From the cell containing the given text, extract its center point as [x, y] coordinate. 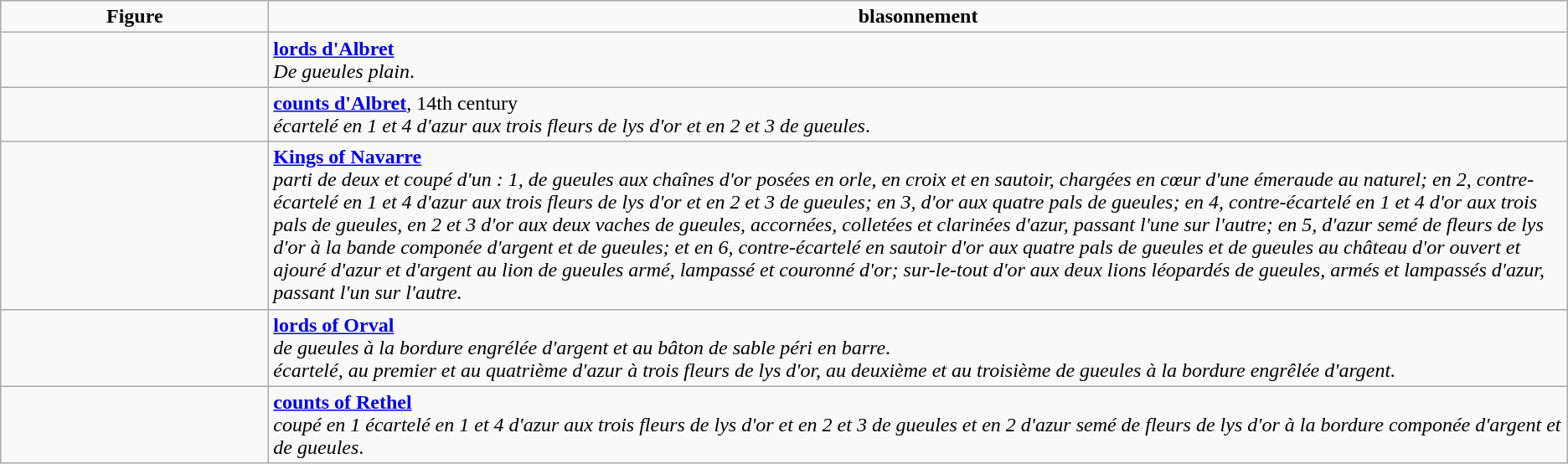
Figure [135, 17]
lords d'AlbretDe gueules plain. [918, 60]
blasonnement [918, 17]
counts d'Albret, 14th centuryécartelé en 1 et 4 d'azur aux trois fleurs de lys d'or et en 2 et 3 de gueules. [918, 114]
